Identify which cell holds the provided text, then report its [x, y] central coordinate. 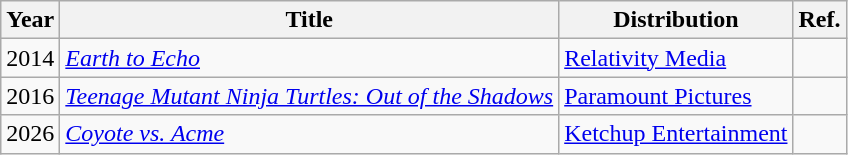
Teenage Mutant Ninja Turtles: Out of the Shadows [310, 96]
Year [30, 20]
Coyote vs. Acme [310, 134]
Distribution [676, 20]
2026 [30, 134]
Ref. [820, 20]
Ketchup Entertainment [676, 134]
2016 [30, 96]
Earth to Echo [310, 58]
Relativity Media [676, 58]
Paramount Pictures [676, 96]
Title [310, 20]
2014 [30, 58]
